From the cell containing the given text, extract its center point as (X, Y) coordinate. 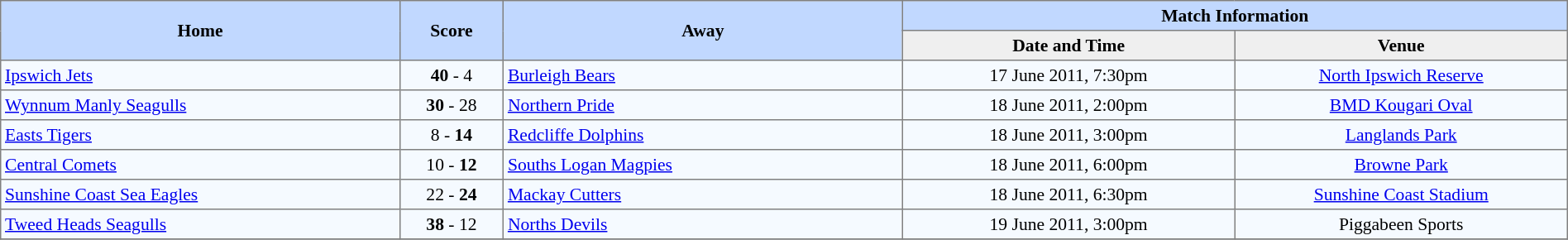
Home (200, 31)
Away (703, 31)
Mackay Cutters (703, 194)
Wynnum Manly Seagulls (200, 105)
18 June 2011, 6:30pm (1068, 194)
38 - 12 (452, 224)
Sunshine Coast Sea Eagles (200, 194)
Piggabeen Sports (1401, 224)
Easts Tigers (200, 135)
Redcliffe Dolphins (703, 135)
19 June 2011, 3:00pm (1068, 224)
Burleigh Bears (703, 75)
Langlands Park (1401, 135)
Souths Logan Magpies (703, 165)
Tweed Heads Seagulls (200, 224)
30 - 28 (452, 105)
18 June 2011, 2:00pm (1068, 105)
BMD Kougari Oval (1401, 105)
Norths Devils (703, 224)
Sunshine Coast Stadium (1401, 194)
10 - 12 (452, 165)
17 June 2011, 7:30pm (1068, 75)
Score (452, 31)
18 June 2011, 3:00pm (1068, 135)
Date and Time (1068, 46)
Match Information (1235, 16)
Browne Park (1401, 165)
8 - 14 (452, 135)
North Ipswich Reserve (1401, 75)
Central Comets (200, 165)
Venue (1401, 46)
Northern Pride (703, 105)
22 - 24 (452, 194)
40 - 4 (452, 75)
18 June 2011, 6:00pm (1068, 165)
Ipswich Jets (200, 75)
